Output the (x, y) coordinate of the center of the cell containing the given text.  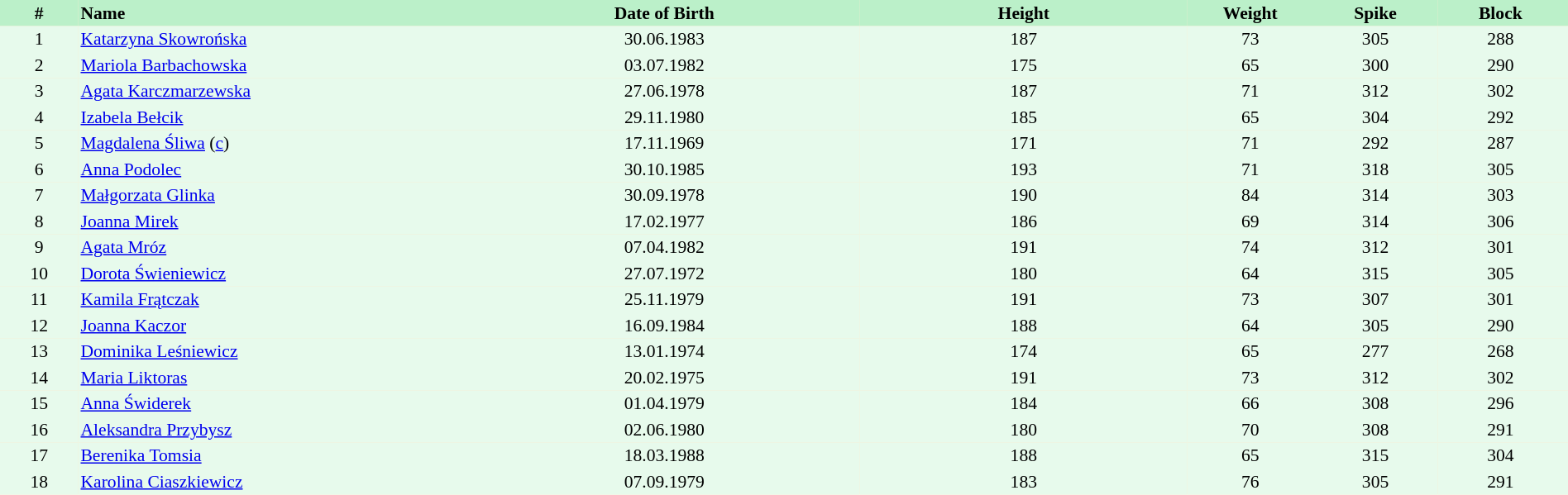
Aleksandra Przybysz (273, 430)
7 (39, 195)
17 (39, 456)
Spike (1374, 13)
03.07.1982 (664, 65)
70 (1250, 430)
5 (39, 144)
Kamila Frątczak (273, 299)
1 (39, 40)
30.06.1983 (664, 40)
01.04.1979 (664, 403)
18 (39, 482)
Karolina Ciaszkiewicz (273, 482)
12 (39, 326)
277 (1374, 352)
20.02.1975 (664, 378)
18.03.1988 (664, 456)
8 (39, 221)
02.06.1980 (664, 430)
Agata Mróz (273, 248)
25.11.1979 (664, 299)
# (39, 13)
Małgorzata Glinka (273, 195)
296 (1500, 403)
171 (1024, 144)
10 (39, 274)
190 (1024, 195)
Name (273, 13)
84 (1250, 195)
14 (39, 378)
16 (39, 430)
184 (1024, 403)
3 (39, 91)
17.02.1977 (664, 221)
175 (1024, 65)
30.10.1985 (664, 169)
07.04.1982 (664, 248)
Joanna Kaczor (273, 326)
07.09.1979 (664, 482)
186 (1024, 221)
76 (1250, 482)
Anna Świderek (273, 403)
307 (1374, 299)
6 (39, 169)
27.07.1972 (664, 274)
27.06.1978 (664, 91)
Height (1024, 13)
193 (1024, 169)
185 (1024, 117)
29.11.1980 (664, 117)
30.09.1978 (664, 195)
74 (1250, 248)
Date of Birth (664, 13)
Anna Podolec (273, 169)
174 (1024, 352)
Katarzyna Skowrońska (273, 40)
183 (1024, 482)
268 (1500, 352)
15 (39, 403)
66 (1250, 403)
Berenika Tomsia (273, 456)
Block (1500, 13)
13.01.1974 (664, 352)
Agata Karczmarzewska (273, 91)
11 (39, 299)
318 (1374, 169)
69 (1250, 221)
306 (1500, 221)
4 (39, 117)
288 (1500, 40)
Weight (1250, 13)
Dominika Leśniewicz (273, 352)
Izabela Bełcik (273, 117)
Dorota Świeniewicz (273, 274)
300 (1374, 65)
Magdalena Śliwa (c) (273, 144)
Joanna Mirek (273, 221)
16.09.1984 (664, 326)
2 (39, 65)
Mariola Barbachowska (273, 65)
287 (1500, 144)
13 (39, 352)
9 (39, 248)
303 (1500, 195)
17.11.1969 (664, 144)
Maria Liktoras (273, 378)
